From the cell containing the given text, extract its center point as [x, y] coordinate. 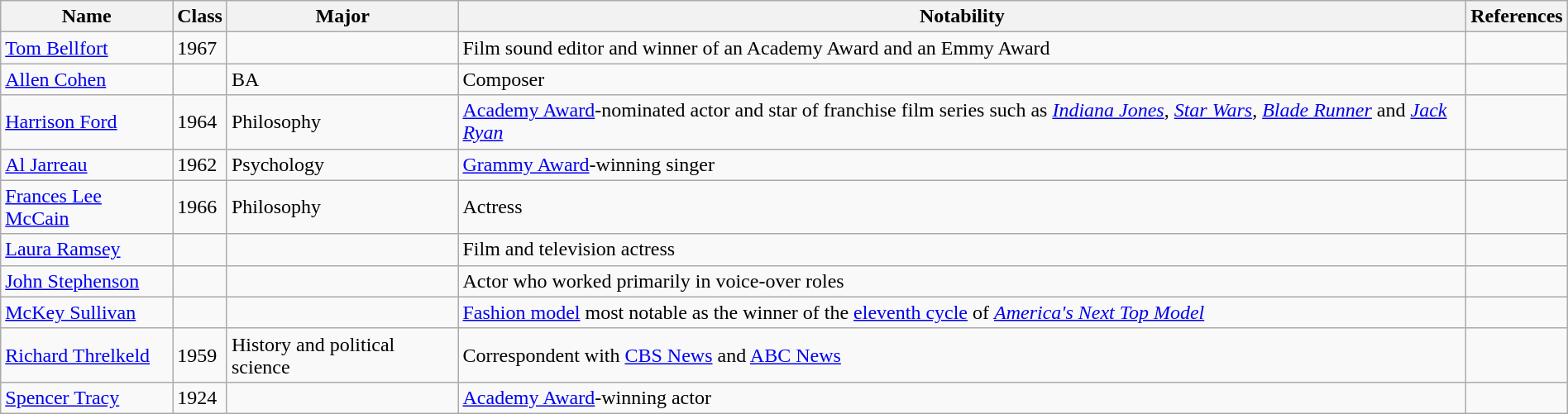
BA [342, 79]
Composer [963, 79]
Tom Bellfort [87, 48]
Allen Cohen [87, 79]
Film and television actress [963, 250]
Correspondent with CBS News and ABC News [963, 355]
Class [200, 17]
Major [342, 17]
Richard Threlkeld [87, 355]
Grammy Award-winning singer [963, 164]
Fashion model most notable as the winner of the eleventh cycle of America's Next Top Model [963, 312]
John Stephenson [87, 281]
Harrison Ford [87, 122]
Psychology [342, 164]
History and political science [342, 355]
Academy Award-nominated actor and star of franchise film series such as Indiana Jones, Star Wars, Blade Runner and Jack Ryan [963, 122]
1924 [200, 397]
Spencer Tracy [87, 397]
McKey Sullivan [87, 312]
Film sound editor and winner of an Academy Award and an Emmy Award [963, 48]
References [1517, 17]
Frances Lee McCain [87, 207]
Notability [963, 17]
Actress [963, 207]
Actor who worked primarily in voice-over roles [963, 281]
Name [87, 17]
1967 [200, 48]
1959 [200, 355]
Laura Ramsey [87, 250]
Academy Award-winning actor [963, 397]
1962 [200, 164]
Al Jarreau [87, 164]
1966 [200, 207]
1964 [200, 122]
